Scan for the cell matching the given text and deliver its (x, y) coordinate at center. 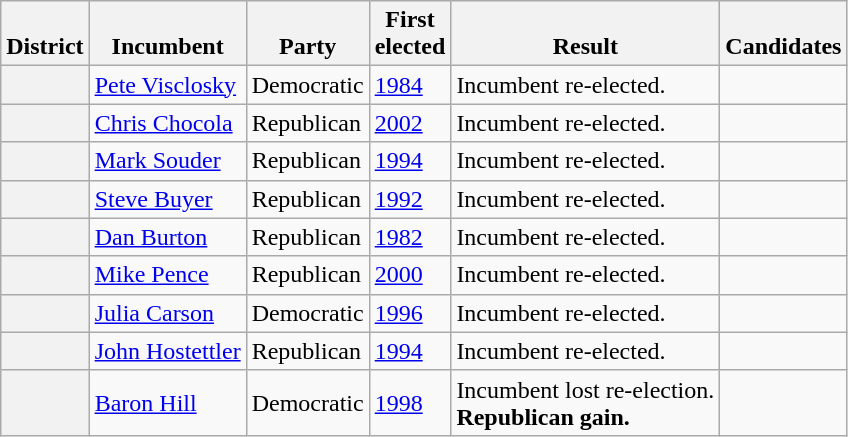
1998 (410, 402)
Mark Souder (168, 161)
1996 (410, 313)
Firstelected (410, 34)
Mike Pence (168, 275)
2000 (410, 275)
1984 (410, 85)
2002 (410, 123)
Result (586, 34)
Chris Chocola (168, 123)
1982 (410, 237)
Steve Buyer (168, 199)
Party (308, 34)
Dan Burton (168, 237)
Incumbent lost re-election.Republican gain. (586, 402)
Candidates (784, 34)
District (45, 34)
John Hostettler (168, 351)
Incumbent (168, 34)
Julia Carson (168, 313)
1992 (410, 199)
Pete Visclosky (168, 85)
Baron Hill (168, 402)
